Identify which cell holds the provided text, then report its (X, Y) central coordinate. 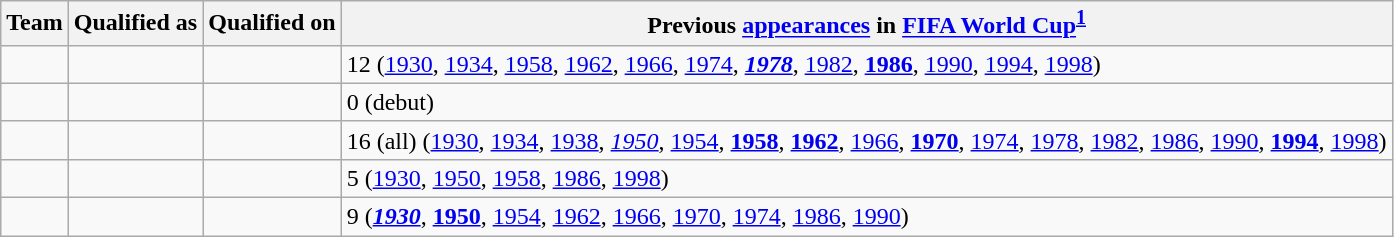
9 (1930, 1950, 1954, 1962, 1966, 1970, 1974, 1986, 1990) (866, 217)
16 (all) (1930, 1934, 1938, 1950, 1954, 1958, 1962, 1966, 1970, 1974, 1978, 1982, 1986, 1990, 1994, 1998) (866, 140)
Qualified as (135, 24)
Qualified on (272, 24)
5 (1930, 1950, 1958, 1986, 1998) (866, 178)
Previous appearances in FIFA World Cup1 (866, 24)
12 (1930, 1934, 1958, 1962, 1966, 1974, 1978, 1982, 1986, 1990, 1994, 1998) (866, 64)
Team (35, 24)
0 (debut) (866, 102)
